Search for the cell housing the specified text and yield its (x, y) center coordinate. 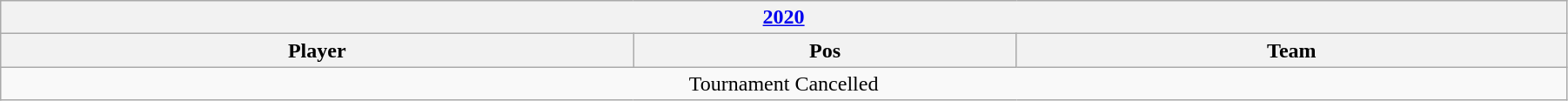
Team (1291, 50)
Pos (825, 50)
2020 (784, 17)
Player (317, 50)
Tournament Cancelled (784, 84)
